Locate the cell with the specified text and output its [X, Y] center coordinate. 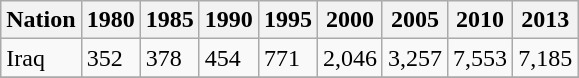
2010 [480, 20]
454 [228, 58]
2005 [414, 20]
771 [288, 58]
2000 [350, 20]
2013 [546, 20]
1985 [170, 20]
7,553 [480, 58]
1980 [110, 20]
1995 [288, 20]
1990 [228, 20]
Nation [41, 20]
352 [110, 58]
7,185 [546, 58]
2,046 [350, 58]
378 [170, 58]
3,257 [414, 58]
Iraq [41, 58]
